Scan for the cell matching the given text and deliver its [X, Y] coordinate at center. 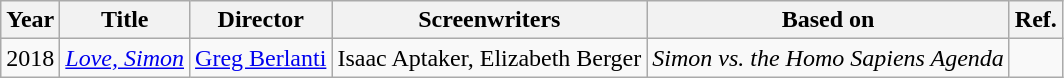
Based on [828, 20]
Love, Simon [125, 58]
Year [30, 20]
Ref. [1036, 20]
2018 [30, 58]
Director [261, 20]
Simon vs. the Homo Sapiens Agenda [828, 58]
Screenwriters [490, 20]
Greg Berlanti [261, 58]
Title [125, 20]
Isaac Aptaker, Elizabeth Berger [490, 58]
